Detect which cell encompasses the target text, then output its (x, y) center coordinate. 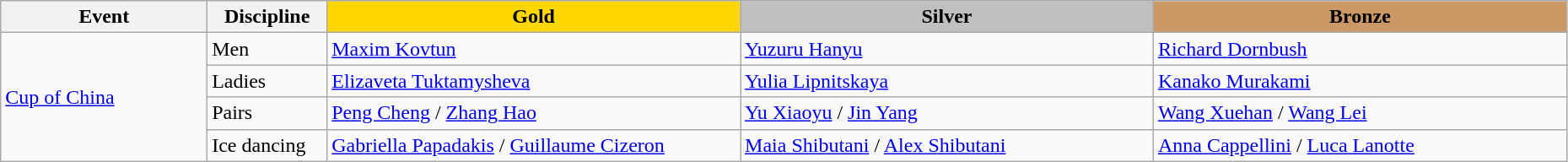
Gabriella Papadakis / Guillaume Cizeron (534, 145)
Wang Xuehan / Wang Lei (1360, 113)
Cup of China (105, 97)
Bronze (1360, 17)
Silver (947, 17)
Ice dancing (267, 145)
Event (105, 17)
Ladies (267, 81)
Anna Cappellini / Luca Lanotte (1360, 145)
Discipline (267, 17)
Maxim Kovtun (534, 49)
Men (267, 49)
Yu Xiaoyu / Jin Yang (947, 113)
Gold (534, 17)
Pairs (267, 113)
Yulia Lipnitskaya (947, 81)
Richard Dornbush (1360, 49)
Maia Shibutani / Alex Shibutani (947, 145)
Kanako Murakami (1360, 81)
Peng Cheng / Zhang Hao (534, 113)
Yuzuru Hanyu (947, 49)
Elizaveta Tuktamysheva (534, 81)
